Determine the [X, Y] coordinate at the center of the cell enclosing the given text.  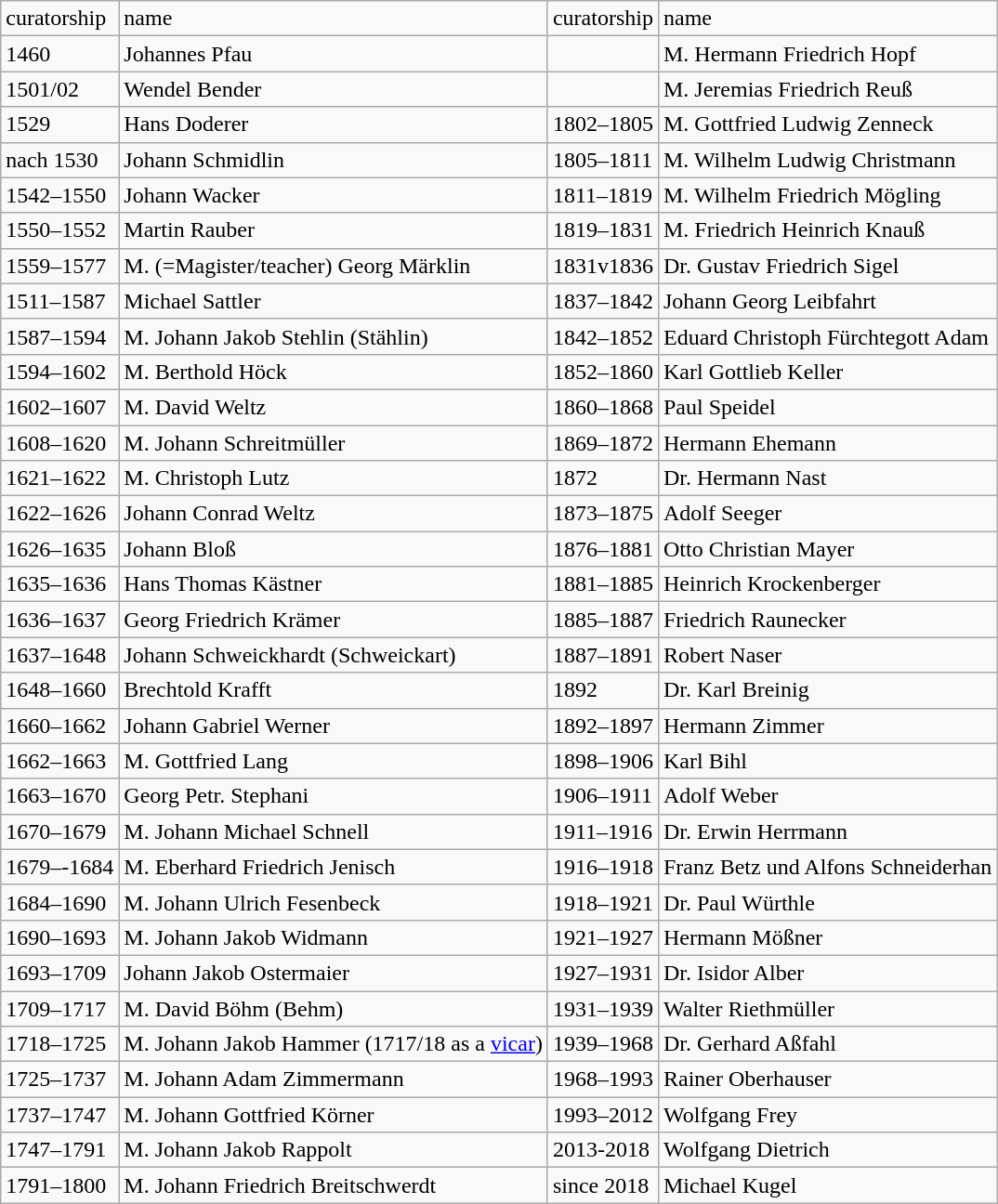
Johann Schmidlin [334, 160]
1663–1670 [59, 796]
1660–1662 [59, 726]
Franz Betz und Alfons Schneiderhan [827, 867]
M. Johann Gottfried Körner [334, 1115]
Paul Speidel [827, 407]
Heinrich Krockenberger [827, 584]
1842–1852 [602, 336]
1550–1552 [59, 230]
Johann Jakob Ostermaier [334, 973]
Johannes Pfau [334, 54]
1837–1842 [602, 301]
1906–1911 [602, 796]
1872 [602, 478]
1892–1897 [602, 726]
M. Berthold Höck [334, 372]
1637–1648 [59, 655]
M. Johann Adam Zimmermann [334, 1080]
1898–1906 [602, 761]
1993–2012 [602, 1115]
1648–1660 [59, 690]
M. Johann Jakob Stehlin (Stählin) [334, 336]
1737–1747 [59, 1115]
M. Johann Michael Schnell [334, 831]
M. Johann Jakob Rappolt [334, 1150]
1622–1626 [59, 514]
Dr. Gerhard Aßfahl [827, 1044]
M. Jeremias Friedrich Reuß [827, 89]
1916–1918 [602, 867]
1529 [59, 124]
1626–1635 [59, 549]
Wolfgang Dietrich [827, 1150]
1887–1891 [602, 655]
Michael Kugel [827, 1185]
Wendel Bender [334, 89]
Dr. Hermann Nast [827, 478]
1927–1931 [602, 973]
1852–1860 [602, 372]
M. Johann Jakob Hammer (1717/18 as a vicar) [334, 1044]
1602–1607 [59, 407]
1791–1800 [59, 1185]
M. David Weltz [334, 407]
Karl Gottlieb Keller [827, 372]
1876–1881 [602, 549]
M. Johann Friedrich Breitschwerdt [334, 1185]
1725–1737 [59, 1080]
1892 [602, 690]
Johann Schweickhardt (Schweickart) [334, 655]
M. (=Magister/teacher) Georg Märklin [334, 266]
Johann Conrad Weltz [334, 514]
1709–1717 [59, 1008]
1693–1709 [59, 973]
M. Eberhard Friedrich Jenisch [334, 867]
1587–1594 [59, 336]
Johann Georg Leibfahrt [827, 301]
M. David Böhm (Behm) [334, 1008]
Hermann Ehemann [827, 443]
1869–1872 [602, 443]
1608–1620 [59, 443]
Robert Naser [827, 655]
1501/02 [59, 89]
1690–1693 [59, 937]
Dr. Karl Breinig [827, 690]
Martin Rauber [334, 230]
Hans Thomas Kästner [334, 584]
1931–1939 [602, 1008]
1542–1550 [59, 195]
1679–-1684 [59, 867]
1939–1968 [602, 1044]
M. Johann Jakob Widmann [334, 937]
1811–1819 [602, 195]
Adolf Weber [827, 796]
1460 [59, 54]
1831v1836 [602, 266]
1511–1587 [59, 301]
Hermann Zimmer [827, 726]
Dr. Gustav Friedrich Sigel [827, 266]
Johann Bloß [334, 549]
Walter Riethmüller [827, 1008]
Hermann Mößner [827, 937]
Johann Gabriel Werner [334, 726]
M. Gottfried Ludwig Zenneck [827, 124]
1918–1921 [602, 902]
M. Christoph Lutz [334, 478]
Adolf Seeger [827, 514]
Otto Christian Mayer [827, 549]
1881–1885 [602, 584]
M. Johann Ulrich Fesenbeck [334, 902]
M. Wilhelm Friedrich Mögling [827, 195]
1802–1805 [602, 124]
1921–1927 [602, 937]
Rainer Oberhauser [827, 1080]
Dr. Paul Würthle [827, 902]
Friedrich Raunecker [827, 620]
Brechtold Krafft [334, 690]
1860–1868 [602, 407]
1819–1831 [602, 230]
1873–1875 [602, 514]
M. Wilhelm Ludwig Christmann [827, 160]
2013-2018 [602, 1150]
M. Friedrich Heinrich Knauß [827, 230]
Dr. Erwin Herrmann [827, 831]
1636–1637 [59, 620]
Georg Friedrich Krämer [334, 620]
1718–1725 [59, 1044]
Georg Petr. Stephani [334, 796]
1805–1811 [602, 160]
Hans Doderer [334, 124]
since 2018 [602, 1185]
1621–1622 [59, 478]
nach 1530 [59, 160]
1594–1602 [59, 372]
1885–1887 [602, 620]
1911–1916 [602, 831]
1662–1663 [59, 761]
1968–1993 [602, 1080]
1684–1690 [59, 902]
1635–1636 [59, 584]
Wolfgang Frey [827, 1115]
Karl Bihl [827, 761]
Dr. Isidor Alber [827, 973]
1747–1791 [59, 1150]
1670–1679 [59, 831]
M. Gottfried Lang [334, 761]
M. Johann Schreitmüller [334, 443]
M. Hermann Friedrich Hopf [827, 54]
Eduard Christoph Fürchtegott Adam [827, 336]
Johann Wacker [334, 195]
1559–1577 [59, 266]
Michael Sattler [334, 301]
